Find where the given text appears and provide that cell's center as [x, y] coordinate. 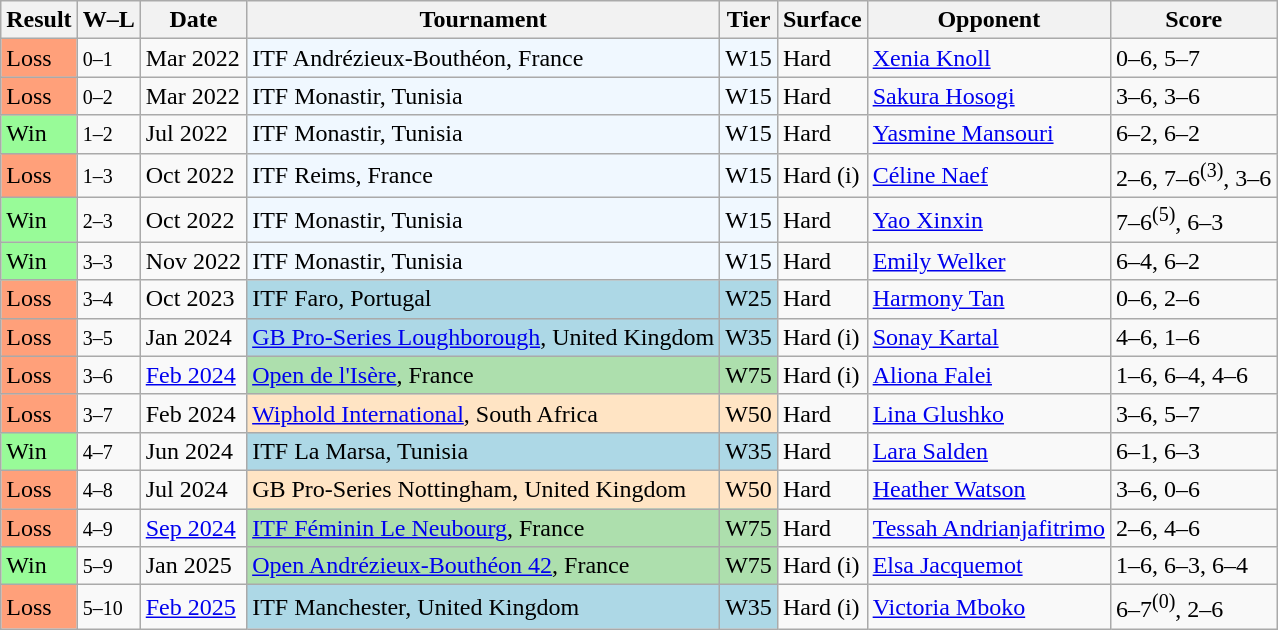
2–6, 7–6(3), 3–6 [1193, 176]
5–9 [108, 566]
2–3 [108, 220]
7–6(5), 6–3 [1193, 220]
Xenia Knoll [988, 58]
Emily Welker [988, 261]
Jan 2024 [193, 337]
GB Pro-Series Loughborough, United Kingdom [484, 337]
Opponent [988, 20]
Tessah Andrianjafitrimo [988, 528]
Oct 2023 [193, 299]
Result [39, 20]
6–4, 6–2 [1193, 261]
ITF Reims, France [484, 176]
Elsa Jacquemot [988, 566]
ITF Faro, Portugal [484, 299]
3–4 [108, 299]
Aliona Falei [988, 375]
4–7 [108, 451]
1–6, 6–4, 4–6 [1193, 375]
3–6, 0–6 [1193, 489]
6–2, 6–2 [1193, 134]
ITF La Marsa, Tunisia [484, 451]
Yasmine Mansouri [988, 134]
Yao Xinxin [988, 220]
Tier [749, 20]
Jun 2024 [193, 451]
3–5 [108, 337]
3–3 [108, 261]
Lara Salden [988, 451]
3–7 [108, 413]
Sonay Kartal [988, 337]
6–7(0), 2–6 [1193, 608]
Sep 2024 [193, 528]
Jan 2025 [193, 566]
Heather Watson [988, 489]
Open de l'Isère, France [484, 375]
Victoria Mboko [988, 608]
0–6, 5–7 [1193, 58]
W–L [108, 20]
4–9 [108, 528]
Tournament [484, 20]
Jul 2022 [193, 134]
ITF Manchester, United Kingdom [484, 608]
Lina Glushko [988, 413]
Feb 2025 [193, 608]
Surface [822, 20]
Sakura Hosogi [988, 96]
Nov 2022 [193, 261]
GB Pro-Series Nottingham, United Kingdom [484, 489]
Wiphold International, South Africa [484, 413]
3–6, 3–6 [1193, 96]
3–6 [108, 375]
5–10 [108, 608]
Date [193, 20]
1–2 [108, 134]
4–6, 1–6 [1193, 337]
Jul 2024 [193, 489]
0–6, 2–6 [1193, 299]
ITF Féminin Le Neubourg, France [484, 528]
4–8 [108, 489]
W25 [749, 299]
Open Andrézieux-Bouthéon 42, France [484, 566]
3–6, 5–7 [1193, 413]
2–6, 4–6 [1193, 528]
Harmony Tan [988, 299]
ITF Andrézieux-Bouthéon, France [484, 58]
Score [1193, 20]
0–2 [108, 96]
6–1, 6–3 [1193, 451]
1–6, 6–3, 6–4 [1193, 566]
Céline Naef [988, 176]
0–1 [108, 58]
1–3 [108, 176]
